Identify which cell holds the provided text, then report its (X, Y) central coordinate. 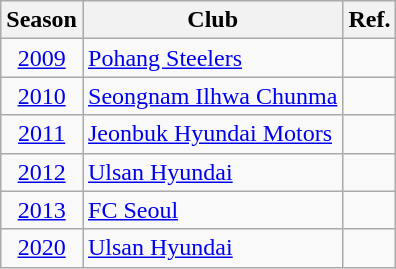
Seongnam Ilhwa Chunma (212, 96)
Ref. (370, 20)
2013 (42, 210)
2011 (42, 134)
Season (42, 20)
Club (212, 20)
Jeonbuk Hyundai Motors (212, 134)
2009 (42, 58)
Pohang Steelers (212, 58)
2010 (42, 96)
2012 (42, 172)
FC Seoul (212, 210)
2020 (42, 248)
